Provide the (X, Y) coordinate of the cell's center where the given text is located.  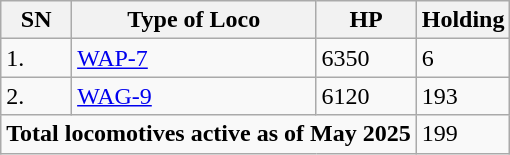
193 (463, 96)
Type of Loco (194, 20)
WAG-9 (194, 96)
SN (36, 20)
Holding (463, 20)
WAP-7 (194, 58)
Total locomotives active as of May 2025 (208, 134)
6120 (366, 96)
6 (463, 58)
HP (366, 20)
6350 (366, 58)
2. (36, 96)
1. (36, 58)
199 (463, 134)
